Return the (X, Y) coordinate for the center point of the cell that contains the specified text.  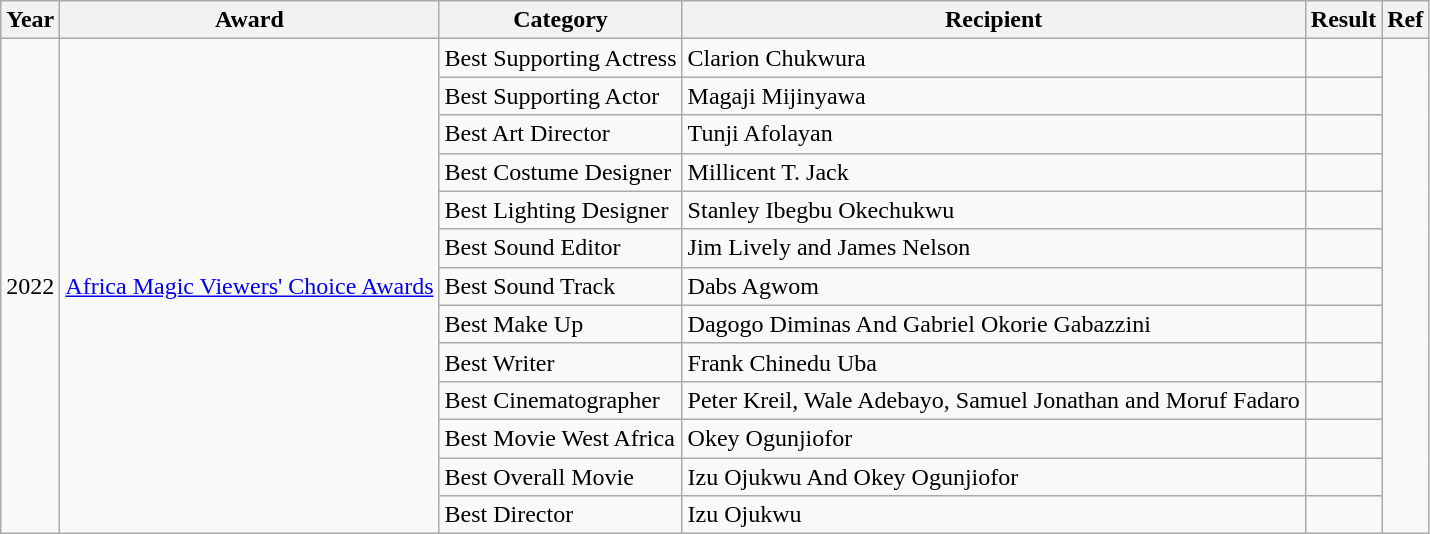
Clarion Chukwura (994, 58)
Best Art Director (560, 134)
Best Sound Editor (560, 248)
Best Sound Track (560, 286)
Year (30, 20)
Best Movie West Africa (560, 438)
Frank Chinedu Uba (994, 362)
Best Cinematographer (560, 400)
Tunji Afolayan (994, 134)
Best Supporting Actor (560, 96)
Best Lighting Designer (560, 210)
Africa Magic Viewers' Choice Awards (250, 286)
Best Supporting Actress (560, 58)
Okey Ogunjiofor (994, 438)
Best Director (560, 515)
2022 (30, 286)
Stanley Ibegbu Okechukwu (994, 210)
Peter Kreil, Wale Adebayo, Samuel Jonathan and Moruf Fadaro (994, 400)
Best Costume Designer (560, 172)
Best Overall Movie (560, 477)
Izu Ojukwu (994, 515)
Best Make Up (560, 324)
Award (250, 20)
Category (560, 20)
Millicent T. Jack (994, 172)
Magaji Mijinyawa (994, 96)
Dagogo Diminas And Gabriel Okorie Gabazzini (994, 324)
Dabs Agwom (994, 286)
Izu Ojukwu And Okey Ogunjiofor (994, 477)
Ref (1406, 20)
Best Writer (560, 362)
Recipient (994, 20)
Jim Lively and James Nelson (994, 248)
Result (1343, 20)
